Find where the given text appears and provide that cell's center as [x, y] coordinate. 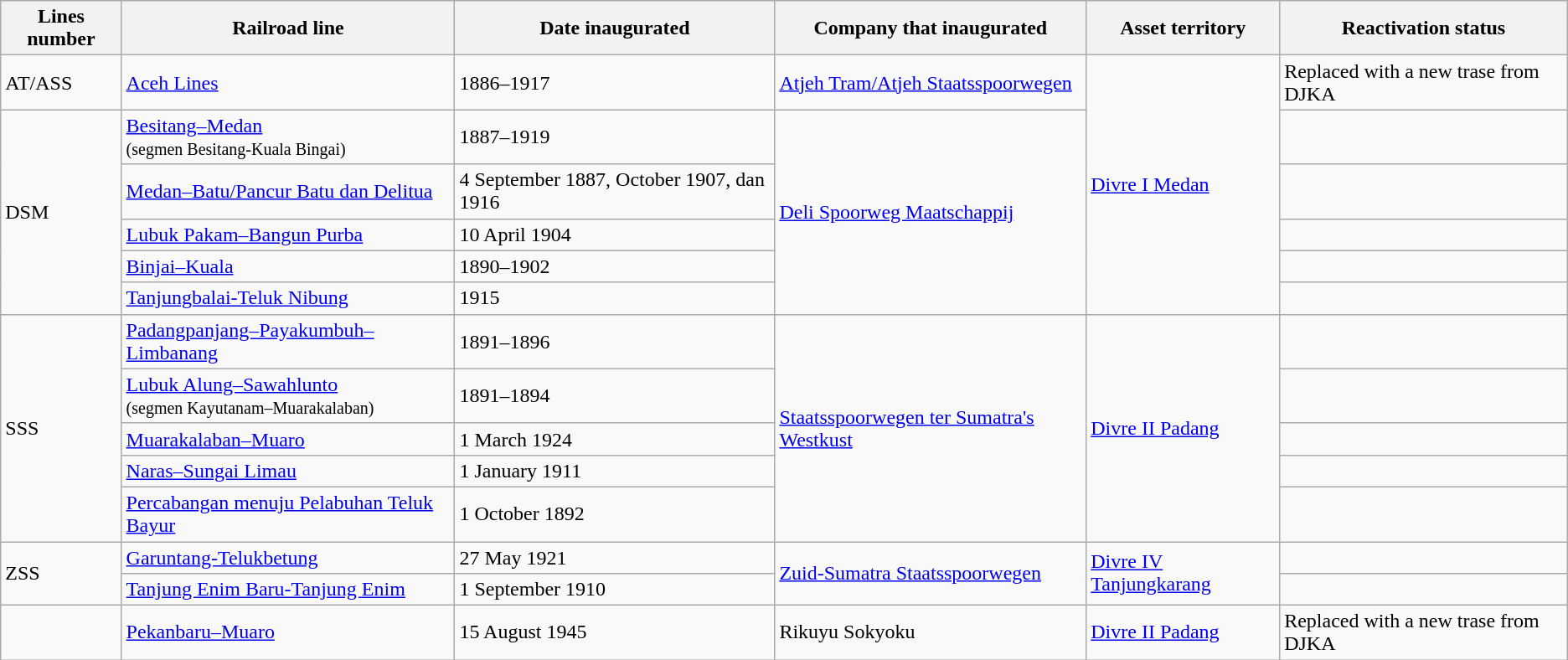
15 August 1945 [615, 633]
Divre IV Tanjungkarang [1183, 573]
Railroad line [288, 28]
1891–1894 [615, 395]
SSS [61, 427]
Percabangan menuju Pelabuhan Teluk Bayur [288, 514]
1915 [615, 298]
Rikuyu Sokyoku [931, 633]
Medan–Batu/Pancur Batu dan Delitua [288, 191]
27 May 1921 [615, 557]
Zuid-Sumatra Staatsspoorwegen [931, 573]
Company that inaugurated [931, 28]
Divre I Medan [1183, 184]
Aceh Lines [288, 82]
Lines number [61, 28]
ZSS [61, 573]
1 January 1911 [615, 471]
Padangpanjang–Payakumbuh–Limbanang [288, 342]
Muarakalaban–Muaro [288, 439]
DSM [61, 212]
1887–1919 [615, 137]
Date inaugurated [615, 28]
Binjai–Kuala [288, 266]
Lubuk Pakam–Bangun Purba [288, 235]
Atjeh Tram/Atjeh Staatsspoorwegen [931, 82]
1891–1896 [615, 342]
1 October 1892 [615, 514]
Reactivation status [1424, 28]
Lubuk Alung–Sawahlunto (segmen Kayutanam–Muarakalaban) [288, 395]
1886–1917 [615, 82]
Tanjungbalai-Teluk Nibung [288, 298]
Besitang–Medan(segmen Besitang-Kuala Bingai) [288, 137]
Garuntang-Telukbetung [288, 557]
Naras–Sungai Limau [288, 471]
1890–1902 [615, 266]
Tanjung Enim Baru-Tanjung Enim [288, 590]
1 March 1924 [615, 439]
Deli Spoorweg Maatschappij [931, 212]
1 September 1910 [615, 590]
Asset territory [1183, 28]
10 April 1904 [615, 235]
Staatsspoorwegen ter Sumatra's Westkust [931, 427]
AT/ASS [61, 82]
Pekanbaru–Muaro [288, 633]
4 September 1887, October 1907, dan 1916 [615, 191]
